Provide the [X, Y] coordinate of the cell's center where the given text is located.  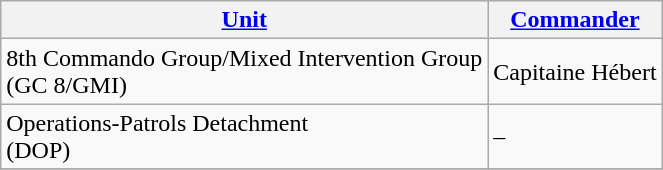
Commander [575, 20]
Capitaine Hébert [575, 72]
8th Commando Group/Mixed Intervention Group (GC 8/GMI) [244, 72]
Unit [244, 20]
– [575, 136]
Operations-Patrols Detachment (DOP) [244, 136]
